Output the (x, y) coordinate of the center of the cell containing the given text.  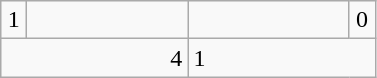
4 (94, 58)
0 (362, 20)
